Provide the (x, y) coordinate of the cell's center where the given text is located.  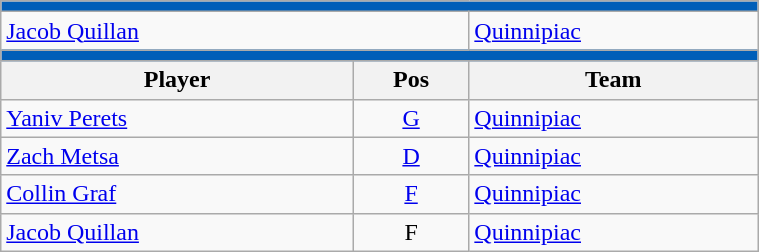
D (410, 156)
Player (178, 80)
Zach Metsa (178, 156)
Pos (410, 80)
Yaniv Perets (178, 118)
Team (614, 80)
G (410, 118)
Collin Graf (178, 194)
